Capture the cell that displays the provided text and extract its (X, Y) central coordinate. 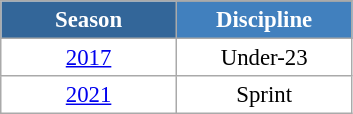
Season (89, 20)
Discipline (264, 20)
Under-23 (264, 58)
Sprint (264, 95)
2017 (89, 58)
2021 (89, 95)
